Extract the (X, Y) coordinate from the center of the cell holding the provided text.  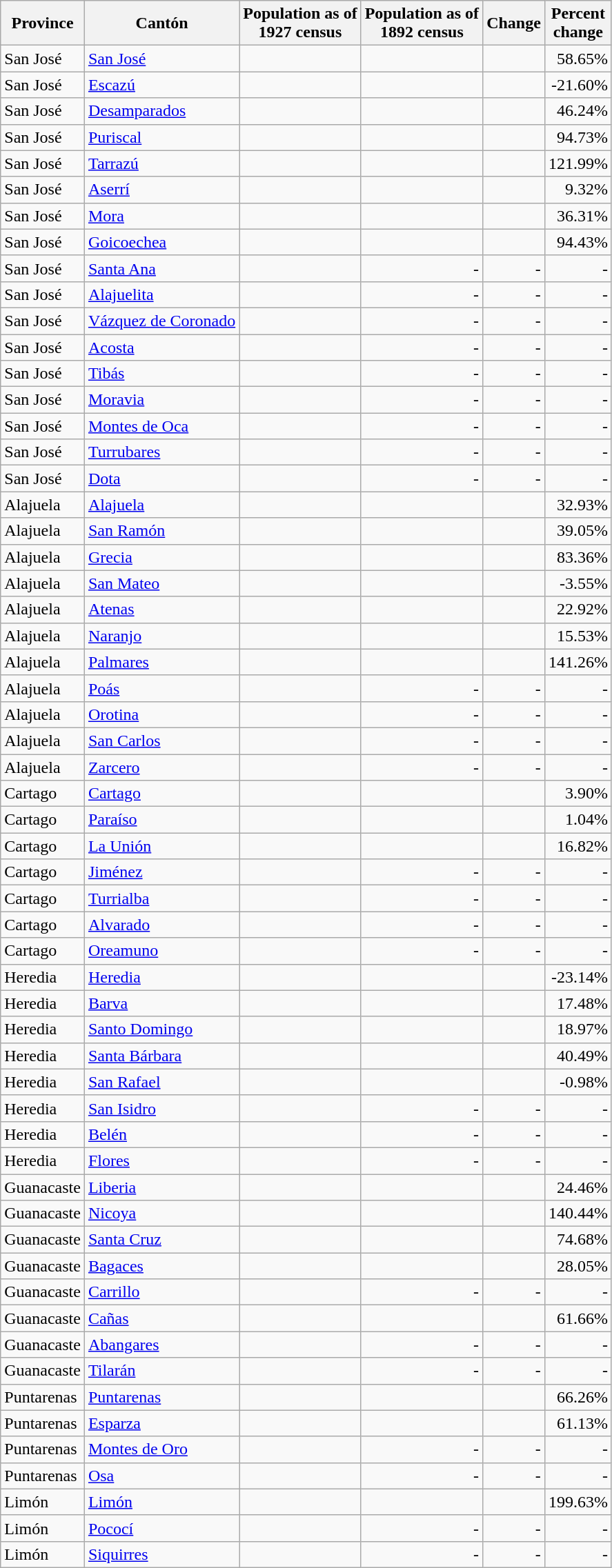
Turrubares (161, 452)
121.99% (578, 163)
Cañas (161, 1318)
Santo Domingo (161, 1029)
141.26% (578, 662)
3.90% (578, 794)
9.32% (578, 190)
Barva (161, 1003)
94.43% (578, 242)
Cantón (161, 23)
Vázquez de Coronado (161, 321)
46.24% (578, 111)
Alvarado (161, 925)
58.65% (578, 59)
Alajuelita (161, 294)
Abangares (161, 1345)
Palmares (161, 662)
Santa Cruz (161, 1240)
Tibás (161, 374)
Flores (161, 1160)
15.53% (578, 636)
40.49% (578, 1056)
Siquirres (161, 1554)
Puriscal (161, 137)
Tarrazú (161, 163)
Population as of1927 census (300, 23)
1.04% (578, 820)
Percentchange (578, 23)
Oreamuno (161, 951)
94.73% (578, 137)
Desamparados (161, 111)
140.44% (578, 1214)
Province (43, 23)
66.26% (578, 1397)
74.68% (578, 1240)
Poás (161, 688)
Pococí (161, 1528)
Moravia (161, 400)
Paraíso (161, 820)
61.66% (578, 1318)
San Mateo (161, 583)
Orotina (161, 714)
San Carlos (161, 741)
17.48% (578, 1003)
36.31% (578, 216)
Carrillo (161, 1292)
Bagaces (161, 1266)
Osa (161, 1476)
-21.60% (578, 85)
28.05% (578, 1266)
22.92% (578, 610)
San Ramón (161, 531)
Population as of1892 census (422, 23)
Turrialba (161, 898)
Escazú (161, 85)
24.46% (578, 1187)
Naranjo (161, 636)
39.05% (578, 531)
Mora (161, 216)
-3.55% (578, 583)
Jiménez (161, 872)
Grecia (161, 557)
Nicoya (161, 1214)
Santa Bárbara (161, 1056)
32.93% (578, 505)
-0.98% (578, 1082)
San Isidro (161, 1108)
Goicoechea (161, 242)
83.36% (578, 557)
Santa Ana (161, 268)
61.13% (578, 1423)
Change (514, 23)
18.97% (578, 1029)
Aserrí (161, 190)
199.63% (578, 1502)
Tilarán (161, 1371)
Acosta (161, 347)
La Unión (161, 846)
-23.14% (578, 977)
Atenas (161, 610)
Zarcero (161, 767)
Montes de Oro (161, 1449)
San Rafael (161, 1082)
Belén (161, 1134)
Dota (161, 479)
Liberia (161, 1187)
Esparza (161, 1423)
16.82% (578, 846)
Montes de Oca (161, 426)
